Extract the [X, Y] coordinate from the center of the cell holding the provided text.  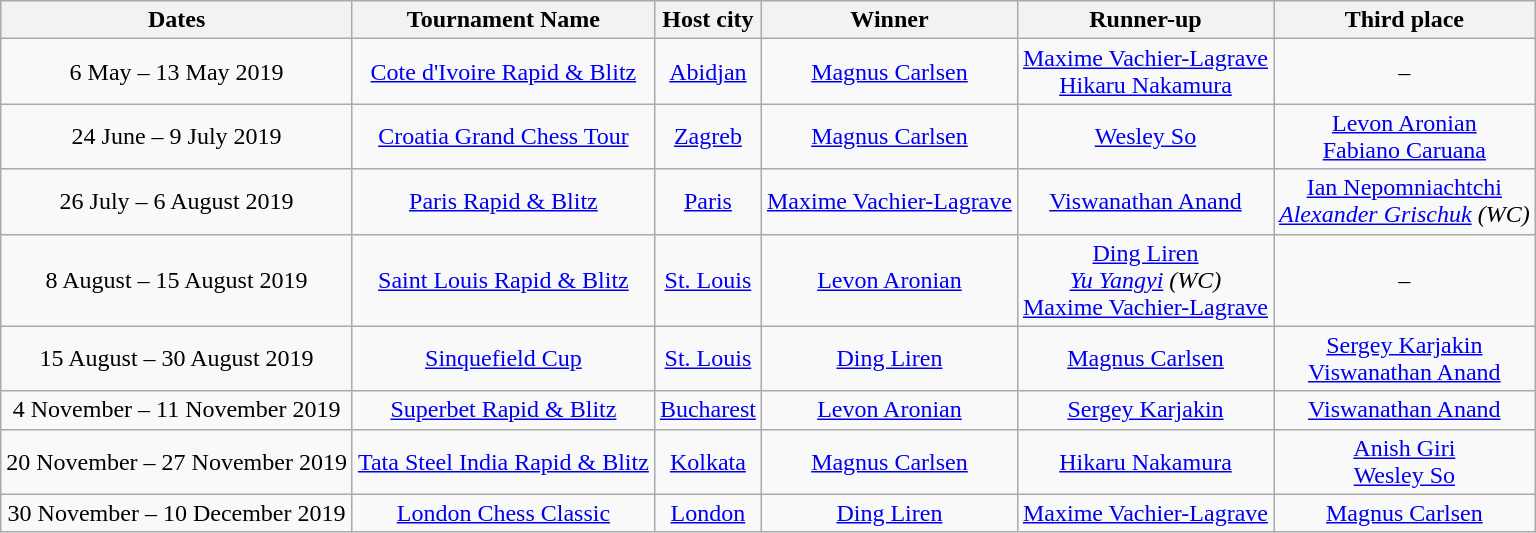
Ian Nepomniachtchi Alexander Grischuk (WC) [1405, 202]
Anish Giri Wesley So [1405, 462]
4 November – 11 November 2019 [177, 410]
Hikaru Nakamura [1145, 462]
Tata Steel India Rapid & Blitz [503, 462]
20 November – 27 November 2019 [177, 462]
6 May – 13 May 2019 [177, 72]
Levon Aronian Fabiano Caruana [1405, 136]
Saint Louis Rapid & Blitz [503, 280]
Sergey Karjakin Viswanathan Anand [1405, 358]
Ding Liren Yu Yangyi (WC) Maxime Vachier-Lagrave [1145, 280]
Third place [1405, 20]
30 November – 10 December 2019 [177, 513]
Paris Rapid & Blitz [503, 202]
Runner-up [1145, 20]
15 August – 30 August 2019 [177, 358]
Dates [177, 20]
Superbet Rapid & Blitz [503, 410]
Zagreb [708, 136]
London [708, 513]
26 July – 6 August 2019 [177, 202]
Sinquefield Cup [503, 358]
Croatia Grand Chess Tour [503, 136]
8 August – 15 August 2019 [177, 280]
Tournament Name [503, 20]
Bucharest [708, 410]
Sergey Karjakin [1145, 410]
Host city [708, 20]
Maxime Vachier-Lagrave Hikaru Nakamura [1145, 72]
24 June – 9 July 2019 [177, 136]
London Chess Classic [503, 513]
Cote d'Ivoire Rapid & Blitz [503, 72]
Paris [708, 202]
Abidjan [708, 72]
Winner [889, 20]
Kolkata [708, 462]
Wesley So [1145, 136]
